Determine the [x, y] coordinate at the center of the cell enclosing the given text.  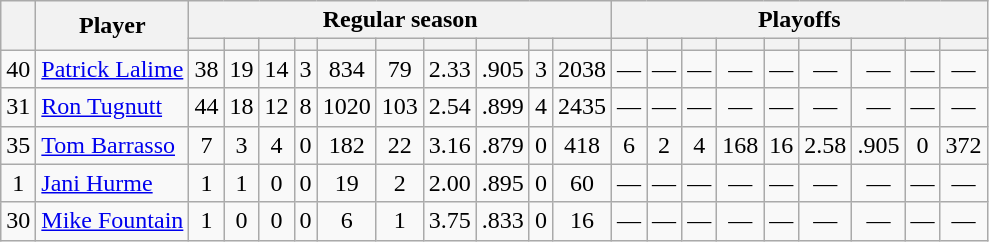
372 [964, 145]
2.54 [450, 107]
.899 [502, 107]
79 [400, 69]
.895 [502, 183]
Mike Fountain [112, 221]
.833 [502, 221]
60 [582, 183]
22 [400, 145]
182 [346, 145]
1020 [346, 107]
12 [276, 107]
Player [112, 26]
Playoffs [800, 20]
44 [206, 107]
18 [242, 107]
Patrick Lalime [112, 69]
2.33 [450, 69]
Regular season [400, 20]
2.00 [450, 183]
8 [306, 107]
7 [206, 145]
2435 [582, 107]
3.75 [450, 221]
31 [18, 107]
103 [400, 107]
14 [276, 69]
Tom Barrasso [112, 145]
Ron Tugnutt [112, 107]
834 [346, 69]
40 [18, 69]
418 [582, 145]
168 [740, 145]
30 [18, 221]
35 [18, 145]
2.58 [826, 145]
.879 [502, 145]
38 [206, 69]
Jani Hurme [112, 183]
2038 [582, 69]
3.16 [450, 145]
